Capture the cell that displays the provided text and extract its (x, y) central coordinate. 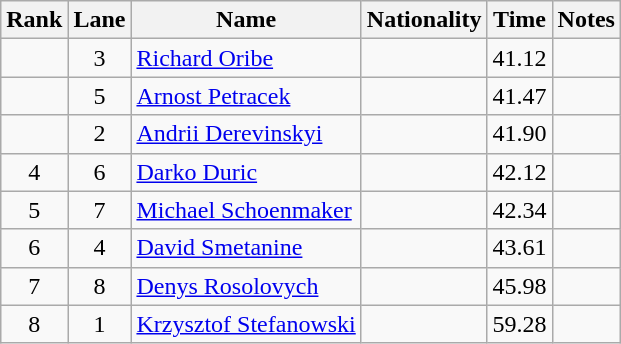
Richard Oribe (246, 58)
Rank (34, 20)
Andrii Derevinskyi (246, 134)
45.98 (520, 286)
Notes (586, 20)
Arnost Petracek (246, 96)
42.34 (520, 210)
David Smetanine (246, 248)
41.90 (520, 134)
Krzysztof Stefanowski (246, 324)
59.28 (520, 324)
Lane (100, 20)
Name (246, 20)
2 (100, 134)
Darko Duric (246, 172)
Nationality (424, 20)
1 (100, 324)
3 (100, 58)
41.12 (520, 58)
Denys Rosolovych (246, 286)
Time (520, 20)
43.61 (520, 248)
42.12 (520, 172)
Michael Schoenmaker (246, 210)
41.47 (520, 96)
